Find where the given text appears and provide that cell's center as (X, Y) coordinate. 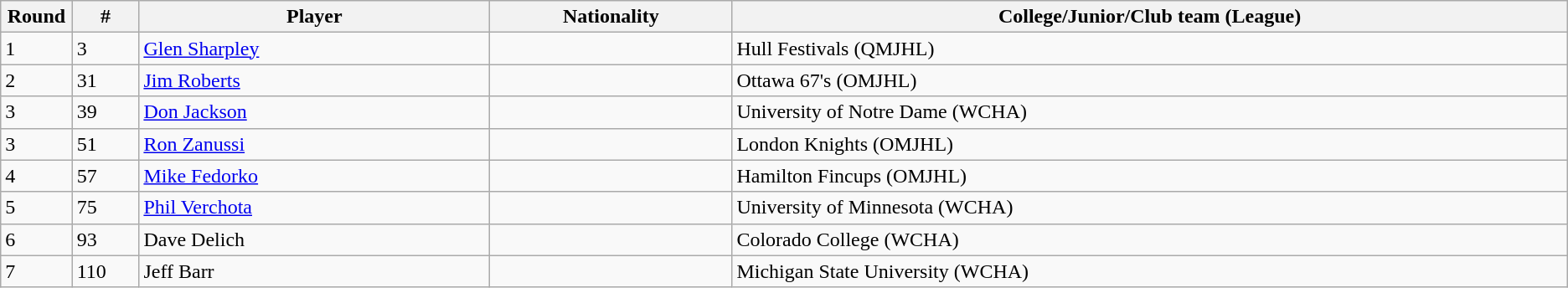
6 (37, 239)
93 (106, 239)
Nationality (611, 17)
75 (106, 208)
110 (106, 271)
7 (37, 271)
Colorado College (WCHA) (1149, 239)
Michigan State University (WCHA) (1149, 271)
Mike Fedorko (315, 176)
Don Jackson (315, 112)
51 (106, 144)
5 (37, 208)
University of Notre Dame (WCHA) (1149, 112)
Jeff Barr (315, 271)
4 (37, 176)
Glen Sharpley (315, 49)
31 (106, 80)
Ottawa 67's (OMJHL) (1149, 80)
# (106, 17)
University of Minnesota (WCHA) (1149, 208)
London Knights (OMJHL) (1149, 144)
Player (315, 17)
Jim Roberts (315, 80)
College/Junior/Club team (League) (1149, 17)
Hamilton Fincups (OMJHL) (1149, 176)
1 (37, 49)
Phil Verchota (315, 208)
Ron Zanussi (315, 144)
57 (106, 176)
39 (106, 112)
Hull Festivals (QMJHL) (1149, 49)
2 (37, 80)
Dave Delich (315, 239)
Round (37, 17)
